Locate the cell with the specified text and output its (X, Y) center coordinate. 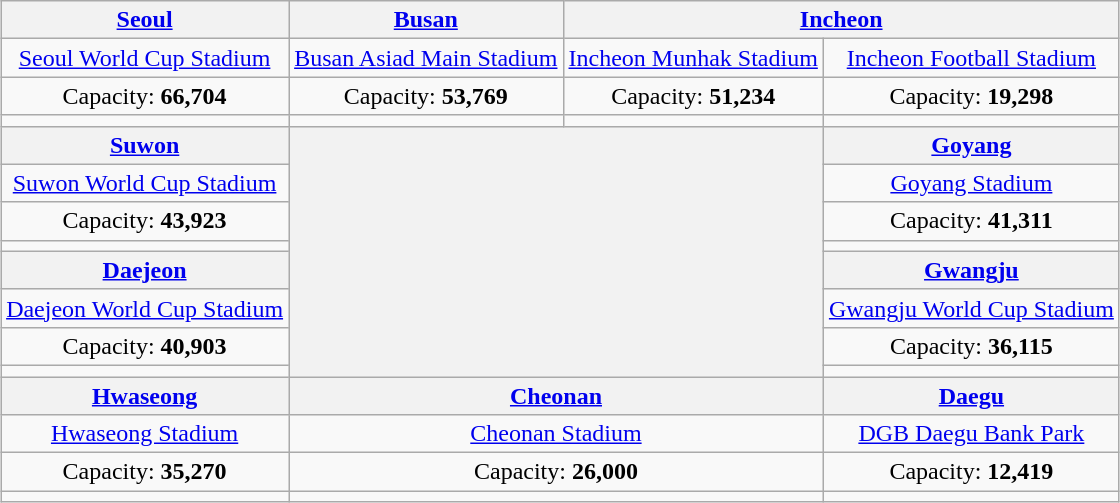
Busan Asiad Main Stadium (426, 58)
Seoul World Cup Stadium (145, 58)
Capacity: 66,704 (145, 96)
Gwangju World Cup Stadium (971, 308)
Daejeon World Cup Stadium (145, 308)
Incheon Munhak Stadium (693, 58)
Capacity: 43,923 (145, 221)
Suwon (145, 145)
Capacity: 53,769 (426, 96)
Goyang (971, 145)
Capacity: 35,270 (145, 472)
Capacity: 51,234 (693, 96)
Suwon World Cup Stadium (145, 183)
Incheon (841, 20)
Busan (426, 20)
Capacity: 26,000 (556, 472)
Cheonan Stadium (556, 434)
Hwaseong Stadium (145, 434)
Hwaseong (145, 395)
Daejeon (145, 270)
Seoul (145, 20)
Capacity: 19,298 (971, 96)
Daegu (971, 395)
Incheon Football Stadium (971, 58)
Capacity: 12,419 (971, 472)
Gwangju (971, 270)
Capacity: 36,115 (971, 346)
Capacity: 40,903 (145, 346)
Cheonan (556, 395)
DGB Daegu Bank Park (971, 434)
Goyang Stadium (971, 183)
Capacity: 41,311 (971, 221)
